Output the [x, y] coordinate of the center of the cell containing the given text.  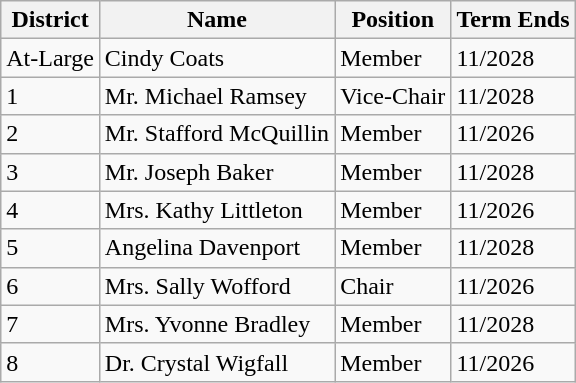
Position [393, 20]
2 [50, 134]
Mrs. Yvonne Bradley [216, 324]
Mr. Michael Ramsey [216, 96]
Angelina Davenport [216, 248]
Mr. Stafford McQuillin [216, 134]
District [50, 20]
Term Ends [513, 20]
Cindy Coats [216, 58]
Dr. Crystal Wigfall [216, 362]
6 [50, 286]
8 [50, 362]
Mrs. Sally Wofford [216, 286]
At-Large [50, 58]
4 [50, 210]
3 [50, 172]
Mrs. Kathy Littleton [216, 210]
7 [50, 324]
5 [50, 248]
Mr. Joseph Baker [216, 172]
Vice-Chair [393, 96]
1 [50, 96]
Chair [393, 286]
Name [216, 20]
